Scan for the cell matching the given text and deliver its (x, y) coordinate at center. 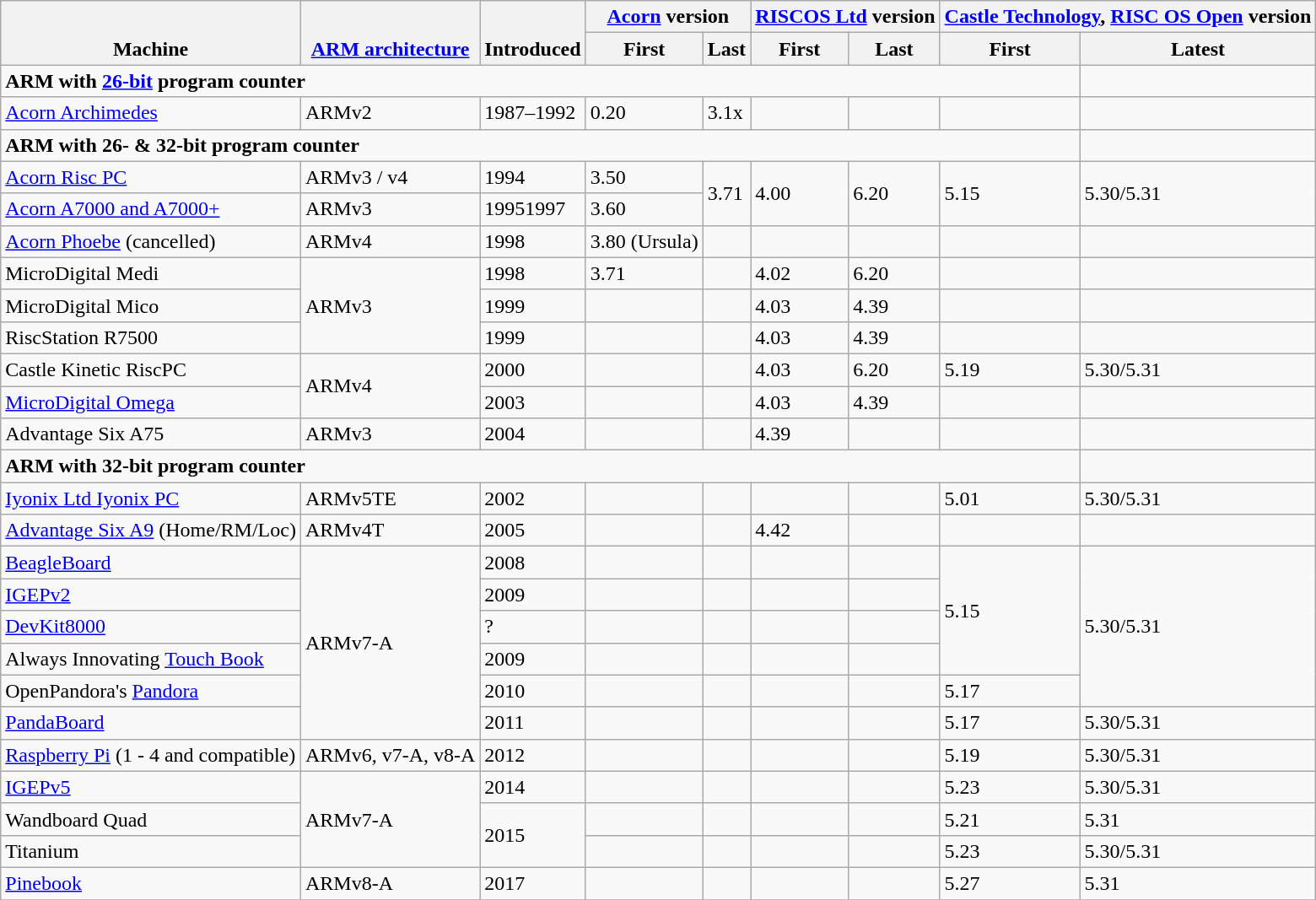
ARM with 32-bit program counter (540, 466)
ARM with 26-bit program counter (540, 81)
Castle Kinetic RiscPC (151, 369)
2004 (533, 434)
ARM architecture (390, 33)
Acorn Risc PC (151, 177)
IGEPv2 (151, 595)
Introduced (533, 33)
4.02 (800, 273)
OpenPandora's Pandora (151, 691)
Pinebook (151, 883)
2003 (533, 402)
3.1x (726, 113)
ARMv6, v7-A, v8-A (390, 755)
2000 (533, 369)
2015 (533, 835)
Acorn Phoebe (cancelled) (151, 241)
DevKit8000 (151, 627)
MicroDigital Medi (151, 273)
2002 (533, 499)
ARM with 26- & 32-bit program counter (540, 145)
Castle Technology, RISC OS Open version (1128, 17)
5.01 (1010, 499)
RISCOS Ltd version (845, 17)
4.42 (800, 531)
2017 (533, 883)
2012 (533, 755)
IGEPv5 (151, 787)
Always Innovating Touch Book (151, 659)
5.27 (1010, 883)
Wandboard Quad (151, 819)
ARMv8-A (390, 883)
2008 (533, 563)
2005 (533, 531)
2010 (533, 691)
2014 (533, 787)
PandaBoard (151, 723)
4.00 (800, 193)
Raspberry Pi (1 - 4 and compatible) (151, 755)
1987–1992 (533, 113)
Machine (151, 33)
2011 (533, 723)
1994 (533, 177)
3.80 (Ursula) (645, 241)
MicroDigital Mico (151, 305)
Advantage Six A9 (Home/RM/Loc) (151, 531)
Titanium (151, 851)
RiscStation R7500 (151, 337)
Iyonix Ltd Iyonix PC (151, 499)
ARMv5TE (390, 499)
19951997 (533, 209)
5.21 (1010, 819)
? (533, 627)
0.20 (645, 113)
ARMv4T (390, 531)
ARMv2 (390, 113)
MicroDigital Omega (151, 402)
Latest (1198, 49)
Advantage Six A75 (151, 434)
ARMv3 / v4 (390, 177)
3.60 (645, 209)
3.50 (645, 177)
Acorn Archimedes (151, 113)
BeagleBoard (151, 563)
Acorn A7000 and A7000+ (151, 209)
Acorn version (668, 17)
